Search for the cell housing the specified text and yield its (X, Y) center coordinate. 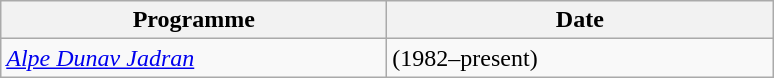
Alpe Dunav Jadran (194, 58)
(1982–present) (580, 58)
Date (580, 20)
Programme (194, 20)
